For the text-containing cell, return its midpoint in (X, Y) coordinate format. 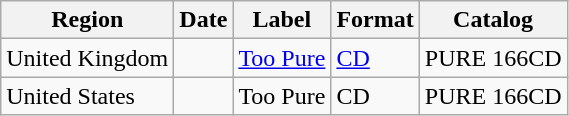
Date (204, 20)
United Kingdom (88, 58)
United States (88, 96)
Label (282, 20)
Format (375, 20)
Region (88, 20)
Catalog (493, 20)
